Provide the [x, y] coordinate of the cell's center where the given text is located.  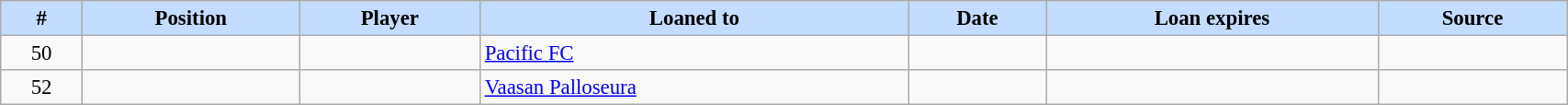
Date [977, 18]
52 [42, 87]
Pacific FC [694, 53]
Source [1472, 18]
Loan expires [1213, 18]
Vaasan Palloseura [694, 87]
Position [191, 18]
Player [389, 18]
50 [42, 53]
# [42, 18]
Loaned to [694, 18]
